Return the (x, y) coordinate for the center point of the cell that contains the specified text.  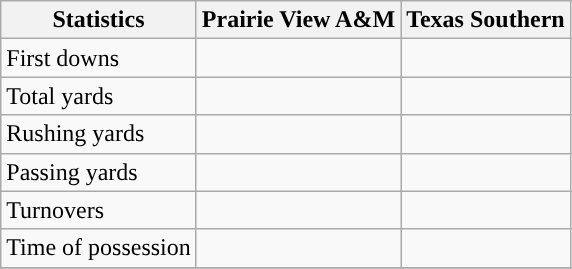
Turnovers (99, 210)
Statistics (99, 20)
Texas Southern (486, 20)
Rushing yards (99, 134)
Prairie View A&M (298, 20)
Time of possession (99, 248)
Total yards (99, 96)
First downs (99, 58)
Passing yards (99, 172)
